Search for the cell housing the specified text and yield its [X, Y] center coordinate. 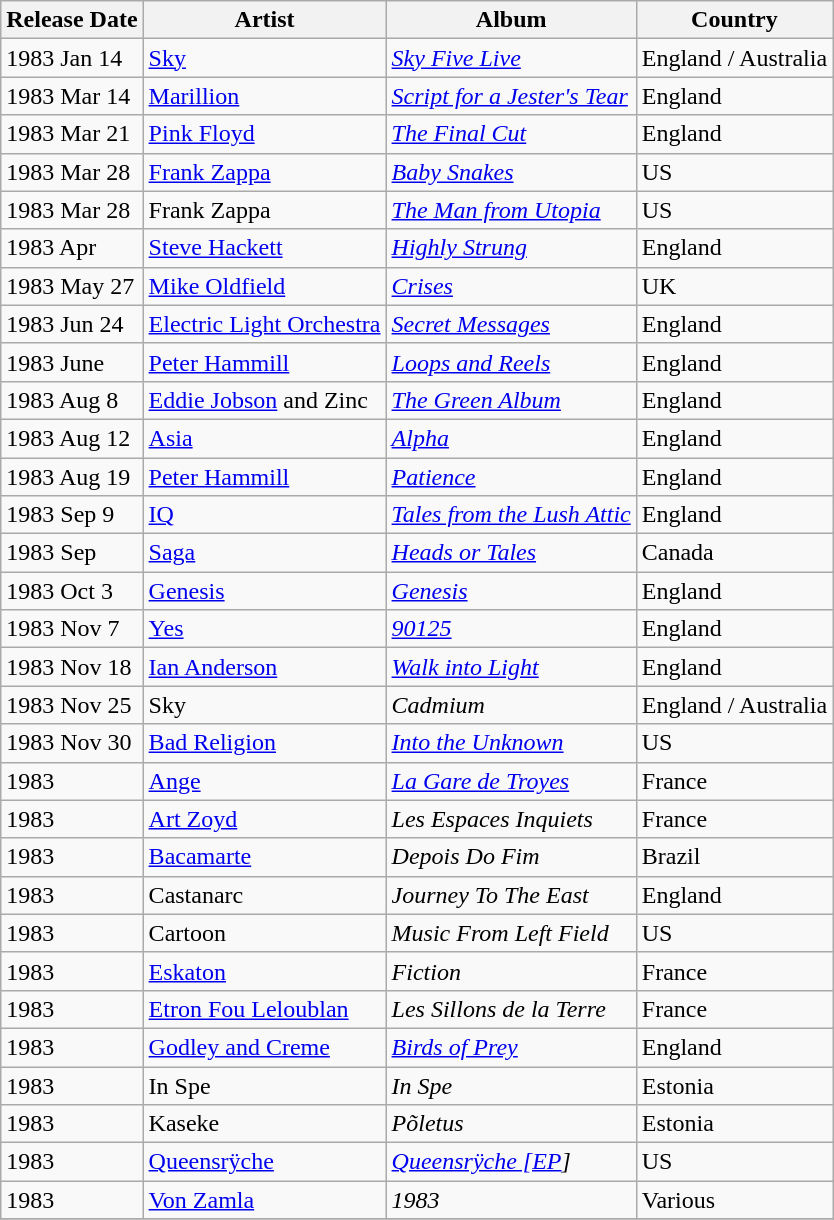
Mike Oldfield [264, 286]
1983 Nov 30 [72, 743]
Pink Floyd [264, 134]
Artist [264, 20]
Walk into Light [511, 667]
Depois Do Fim [511, 857]
Alpha [511, 438]
Music From Left Field [511, 933]
La Gare de Troyes [511, 781]
1983 Jan 14 [72, 58]
Bacamarte [264, 857]
Marillion [264, 96]
1983 Sep [72, 553]
1983 Oct 3 [72, 591]
Electric Light Orchestra [264, 324]
Baby Snakes [511, 172]
The Green Album [511, 400]
Kaseke [264, 1124]
Tales from the Lush Attic [511, 515]
Sky Five Live [511, 58]
Etron Fou Leloublan [264, 1009]
1983 Sep 9 [72, 515]
Põletus [511, 1124]
Secret Messages [511, 324]
1983 May 27 [72, 286]
Ange [264, 781]
Godley and Creme [264, 1047]
1983 Aug 12 [72, 438]
1983 Jun 24 [72, 324]
Cadmium [511, 705]
Canada [734, 553]
Yes [264, 629]
UK [734, 286]
Heads or Tales [511, 553]
Release Date [72, 20]
1983 June [72, 362]
Queensrÿche [264, 1162]
Eskaton [264, 971]
Castanarc [264, 895]
Script for a Jester's Tear [511, 96]
Album [511, 20]
Patience [511, 477]
IQ [264, 515]
1983 Aug 8 [72, 400]
1983 Nov 7 [72, 629]
Ian Anderson [264, 667]
Fiction [511, 971]
Eddie Jobson and Zinc [264, 400]
Country [734, 20]
Birds of Prey [511, 1047]
Les Sillons de la Terre [511, 1009]
Brazil [734, 857]
Saga [264, 553]
1983 Nov 25 [72, 705]
1983 Mar 21 [72, 134]
Asia [264, 438]
Crises [511, 286]
1983 Nov 18 [72, 667]
Into the Unknown [511, 743]
1983 Aug 19 [72, 477]
Art Zoyd [264, 819]
Von Zamla [264, 1200]
1983 Apr [72, 248]
Les Espaces Inquiets [511, 819]
Queensrÿche [EP] [511, 1162]
Bad Religion [264, 743]
Journey To The East [511, 895]
Loops and Reels [511, 362]
90125 [511, 629]
The Man from Utopia [511, 210]
1983 Mar 14 [72, 96]
The Final Cut [511, 134]
Highly Strung [511, 248]
Cartoon [264, 933]
Various [734, 1200]
Steve Hackett [264, 248]
